From the cell containing the given text, extract its center point as (X, Y) coordinate. 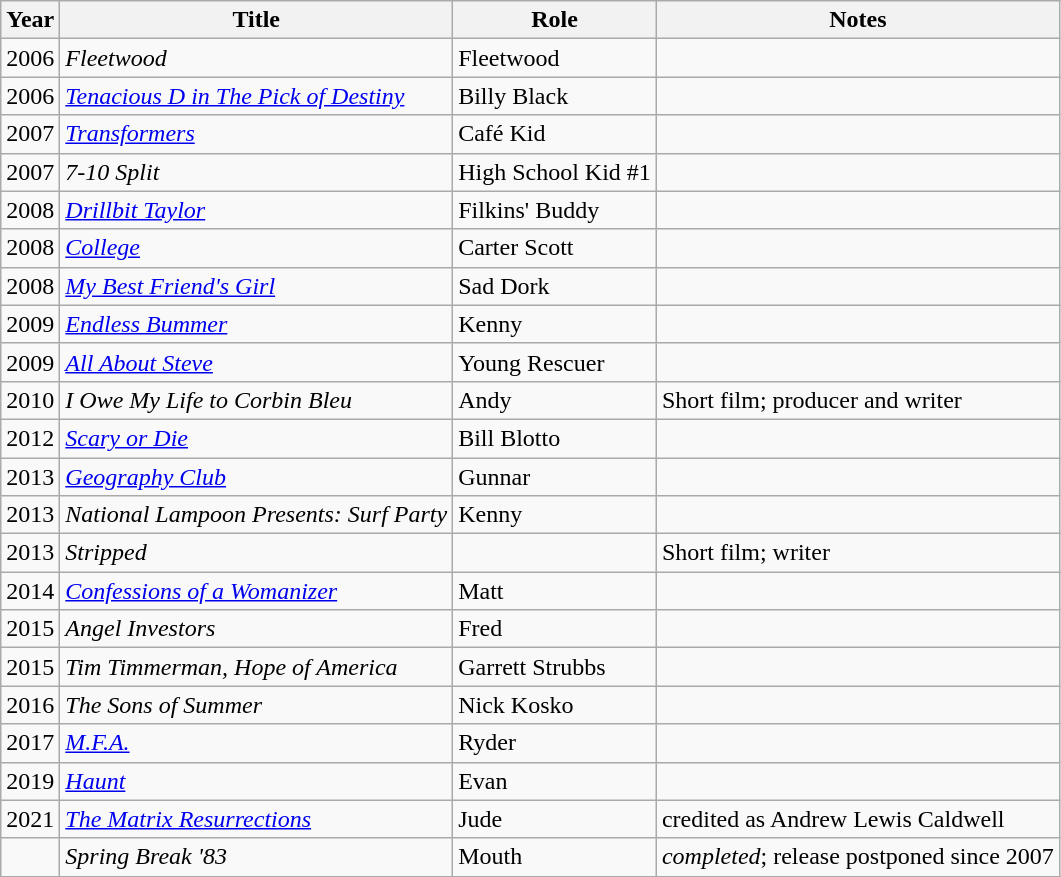
Drillbit Taylor (256, 210)
Role (555, 20)
Bill Blotto (555, 438)
2010 (30, 400)
Andy (555, 400)
My Best Friend's Girl (256, 286)
Stripped (256, 553)
Geography Club (256, 477)
The Matrix Resurrections (256, 819)
College (256, 248)
Evan (555, 781)
Café Kid (555, 134)
Carter Scott (555, 248)
Ryder (555, 743)
All About Steve (256, 362)
credited as Andrew Lewis Caldwell (858, 819)
2014 (30, 591)
National Lampoon Presents: Surf Party (256, 515)
2016 (30, 705)
Notes (858, 20)
2021 (30, 819)
Young Rescuer (555, 362)
7-10 Split (256, 172)
Endless Bummer (256, 324)
Gunnar (555, 477)
The Sons of Summer (256, 705)
Tim Timmerman, Hope of America (256, 667)
I Owe My Life to Corbin Bleu (256, 400)
Nick Kosko (555, 705)
M.F.A. (256, 743)
Short film; producer and writer (858, 400)
Sad Dork (555, 286)
2012 (30, 438)
Fred (555, 629)
Angel Investors (256, 629)
Garrett Strubbs (555, 667)
Filkins' Buddy (555, 210)
Title (256, 20)
Billy Black (555, 96)
Tenacious D in The Pick of Destiny (256, 96)
Confessions of a Womanizer (256, 591)
Mouth (555, 857)
Jude (555, 819)
Matt (555, 591)
2019 (30, 781)
Transformers (256, 134)
2017 (30, 743)
Year (30, 20)
Haunt (256, 781)
High School Kid #1 (555, 172)
Scary or Die (256, 438)
Short film; writer (858, 553)
Spring Break '83 (256, 857)
completed; release postponed since 2007 (858, 857)
